Pinpoint the cell where the given text exists, returning its [x, y] midpoint coordinate. 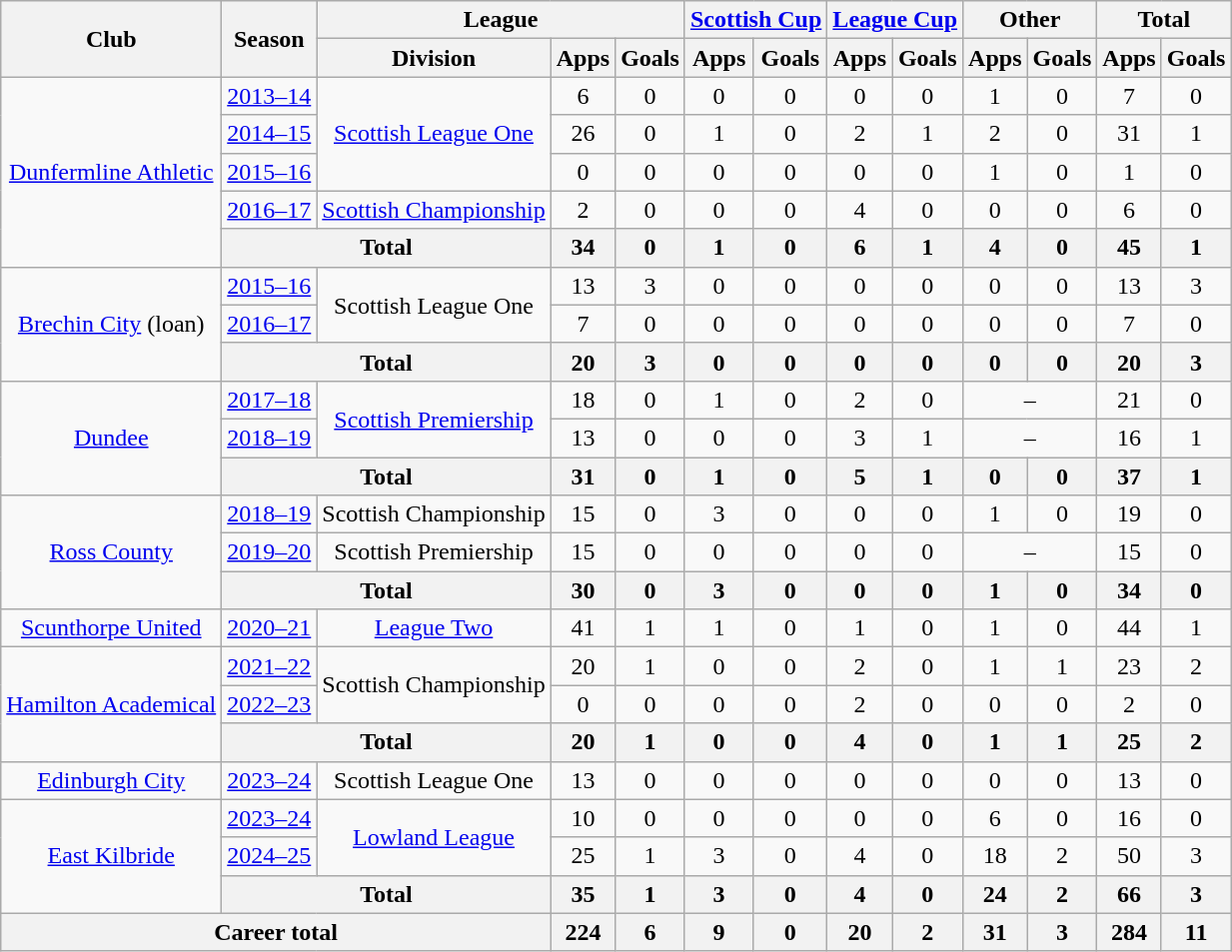
Other [1030, 20]
23 [1129, 666]
League [502, 20]
Career total [276, 932]
Club [112, 39]
2013–14 [270, 96]
30 [583, 590]
45 [1129, 248]
66 [1129, 894]
Ross County [112, 552]
9 [718, 932]
2021–22 [270, 666]
League Cup [895, 20]
Edinburgh City [112, 780]
10 [583, 818]
Season [270, 39]
Brechin City (loan) [112, 324]
24 [995, 894]
League Two [434, 628]
21 [1129, 400]
Dunfermline Athletic [112, 172]
2019–20 [270, 552]
37 [1129, 476]
2014–15 [270, 134]
East Kilbride [112, 856]
19 [1129, 514]
Lowland League [434, 837]
11 [1196, 932]
44 [1129, 628]
2017–18 [270, 400]
Division [434, 58]
Scottish Cup [755, 20]
2020–21 [270, 628]
26 [583, 134]
2022–23 [270, 704]
35 [583, 894]
Dundee [112, 438]
224 [583, 932]
284 [1129, 932]
41 [583, 628]
5 [859, 476]
2024–25 [270, 856]
Scunthorpe United [112, 628]
Hamilton Academical [112, 704]
50 [1129, 856]
